For the text-containing cell, return its midpoint in [X, Y] coordinate format. 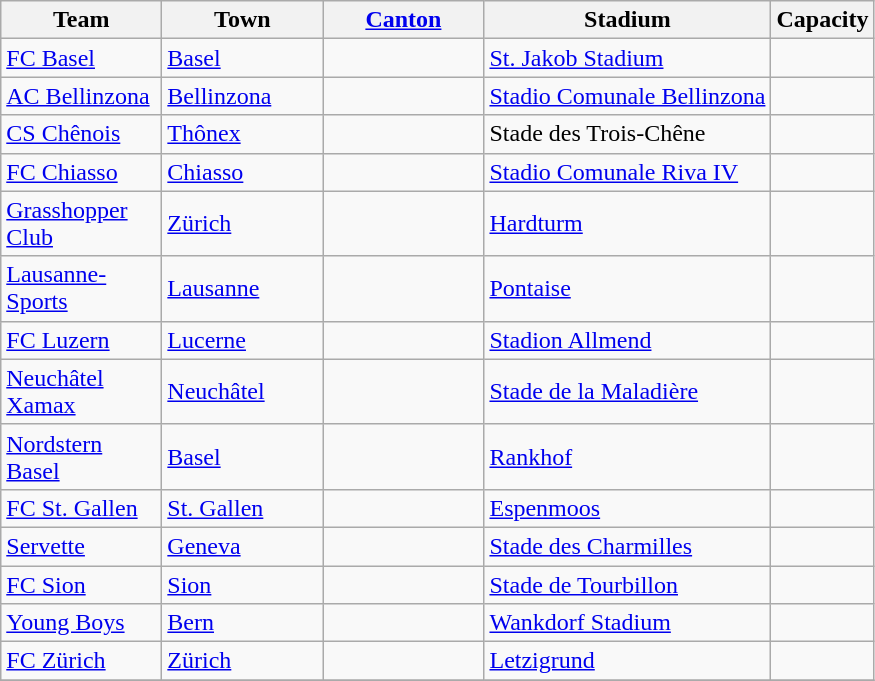
Wankdorf Stadium [628, 623]
FC Basel [82, 58]
Espenmoos [628, 508]
Servette [82, 546]
St. Jakob Stadium [628, 58]
St. Gallen [242, 508]
FC Luzern [82, 340]
Stadio Comunale Bellinzona [628, 96]
Town [242, 20]
Pontaise [628, 288]
Stade des Trois-Chêne [628, 134]
Lausanne [242, 288]
Geneva [242, 546]
Nordstern Basel [82, 456]
Lucerne [242, 340]
Team [82, 20]
Thônex [242, 134]
CS Chênois [82, 134]
Letzigrund [628, 661]
Young Boys [82, 623]
Stade des Charmilles [628, 546]
AC Bellinzona [82, 96]
Hardturm [628, 224]
Stadio Comunale Riva IV [628, 172]
Grasshopper Club [82, 224]
Capacity [822, 20]
Canton [404, 20]
Stadion Allmend [628, 340]
Neuchâtel [242, 392]
Bern [242, 623]
Bellinzona [242, 96]
Sion [242, 585]
FC Sion [82, 585]
Stade de la Maladière [628, 392]
Stade de Tourbillon [628, 585]
Stadium [628, 20]
Lausanne-Sports [82, 288]
FC Chiasso [82, 172]
FC Zürich [82, 661]
Chiasso [242, 172]
Neuchâtel Xamax [82, 392]
Rankhof [628, 456]
FC St. Gallen [82, 508]
